Search for the cell housing the specified text and yield its (x, y) center coordinate. 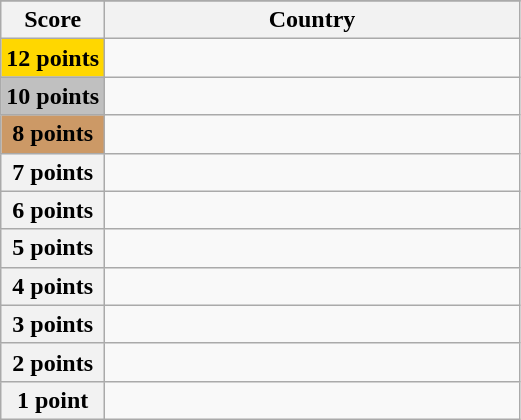
4 points (53, 286)
7 points (53, 172)
1 point (53, 400)
Country (312, 20)
Score (53, 20)
8 points (53, 134)
5 points (53, 248)
3 points (53, 324)
12 points (53, 58)
2 points (53, 362)
6 points (53, 210)
10 points (53, 96)
